From the cell containing the given text, extract its center point as (x, y) coordinate. 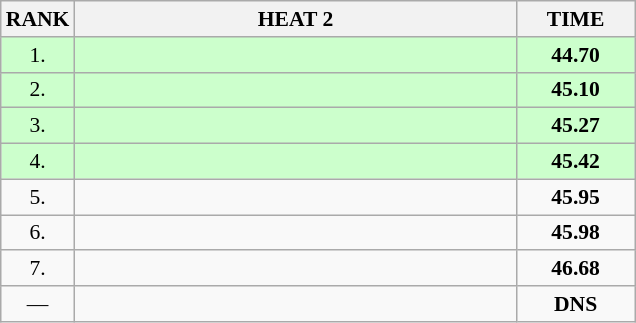
2. (38, 90)
7. (38, 269)
RANK (38, 19)
5. (38, 197)
45.98 (576, 233)
TIME (576, 19)
3. (38, 126)
45.95 (576, 197)
HEAT 2 (295, 19)
45.42 (576, 162)
45.10 (576, 90)
44.70 (576, 55)
1. (38, 55)
6. (38, 233)
45.27 (576, 126)
46.68 (576, 269)
— (38, 304)
DNS (576, 304)
4. (38, 162)
